Return the (X, Y) coordinate for the center point of the cell that contains the specified text.  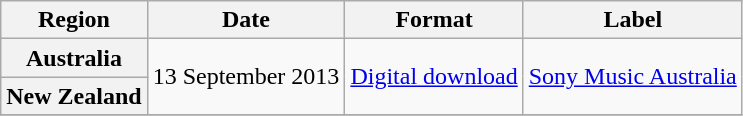
Region (74, 20)
Label (632, 20)
Date (246, 20)
Digital download (434, 77)
Sony Music Australia (632, 77)
New Zealand (74, 96)
13 September 2013 (246, 77)
Australia (74, 58)
Format (434, 20)
